Find where the given text appears and provide that cell's center as [x, y] coordinate. 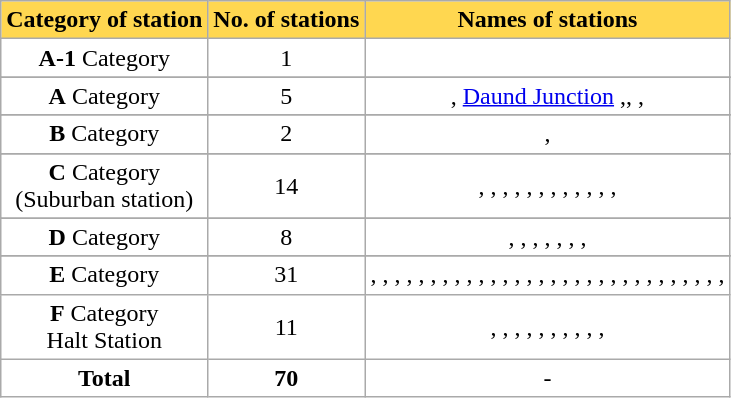
11 [286, 326]
F CategoryHalt Station [104, 326]
D Category [104, 237]
Names of stations [548, 20]
, , , , , , , , , , , , , , , , , , , , , , , , , , , , , , [548, 275]
14 [286, 186]
, , , , , , , , , , [548, 326]
31 [286, 275]
C Category(Suburban station) [104, 186]
Total [104, 378]
1 [286, 58]
70 [286, 378]
- [548, 378]
A Category [104, 96]
Category of station [104, 20]
No. of stations [286, 20]
, Daund Junction ,, , [548, 96]
, , , , , , , , , , , , [548, 186]
8 [286, 237]
A-1 Category [104, 58]
E Category [104, 275]
, , , , , , , [548, 237]
2 [286, 134]
, [548, 134]
B Category [104, 134]
5 [286, 96]
